Output the [X, Y] coordinate of the center of the cell containing the given text.  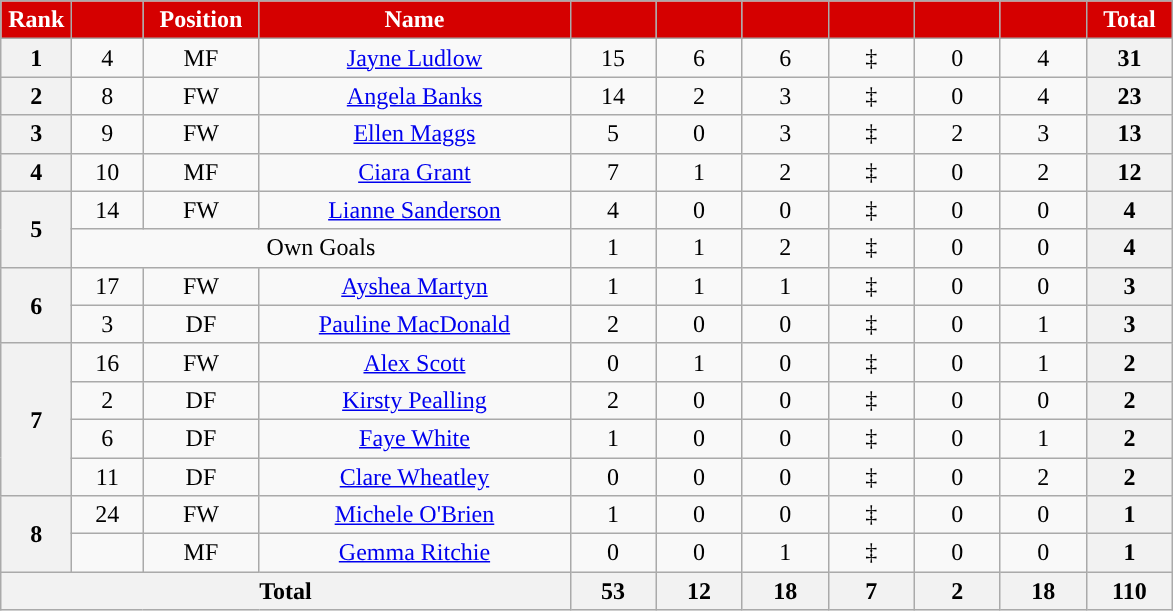
13 [1129, 134]
24 [108, 515]
Angela Banks [414, 96]
15 [613, 58]
16 [108, 362]
Position [201, 20]
Clare Wheatley [414, 477]
10 [108, 172]
Kirsty Pealling [414, 400]
Jayne Ludlow [414, 58]
17 [108, 286]
Alex Scott [414, 362]
Rank [36, 20]
110 [1129, 591]
Michele O'Brien [414, 515]
11 [108, 477]
Pauline MacDonald [414, 324]
Gemma Ritchie [414, 553]
Own Goals [321, 248]
23 [1129, 96]
Name [414, 20]
Ciara Grant [414, 172]
9 [108, 134]
Ellen Maggs [414, 134]
53 [613, 591]
31 [1129, 58]
Faye White [414, 438]
Ayshea Martyn [414, 286]
Lianne Sanderson [414, 210]
